Detect which cell encompasses the target text, then output its (x, y) center coordinate. 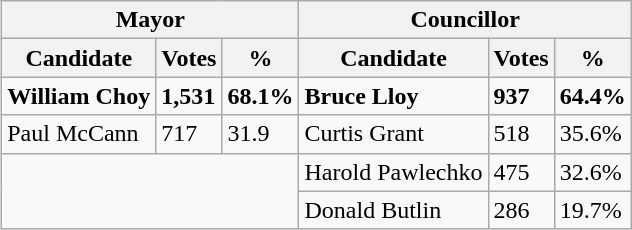
Curtis Grant (394, 134)
1,531 (189, 96)
Harold Pawlechko (394, 172)
Paul McCann (79, 134)
64.4% (592, 96)
William Choy (79, 96)
19.7% (592, 210)
Donald Butlin (394, 210)
35.6% (592, 134)
Bruce Lloy (394, 96)
32.6% (592, 172)
31.9 (260, 134)
518 (521, 134)
286 (521, 210)
Councillor (465, 20)
937 (521, 96)
717 (189, 134)
68.1% (260, 96)
475 (521, 172)
Mayor (150, 20)
